Locate the cell with the specified text and output its (X, Y) center coordinate. 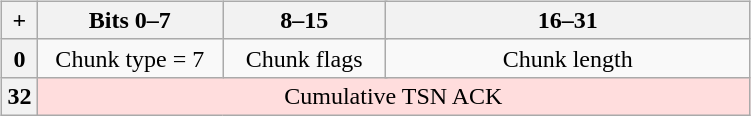
Chunk type = 7 (130, 58)
16–31 (568, 20)
32 (20, 96)
+ (20, 20)
0 (20, 58)
Cumulative TSN ACK (394, 96)
Chunk length (568, 58)
Chunk flags (304, 58)
8–15 (304, 20)
Bits 0–7 (130, 20)
